Provide the [X, Y] coordinate of the cell's center where the given text is located.  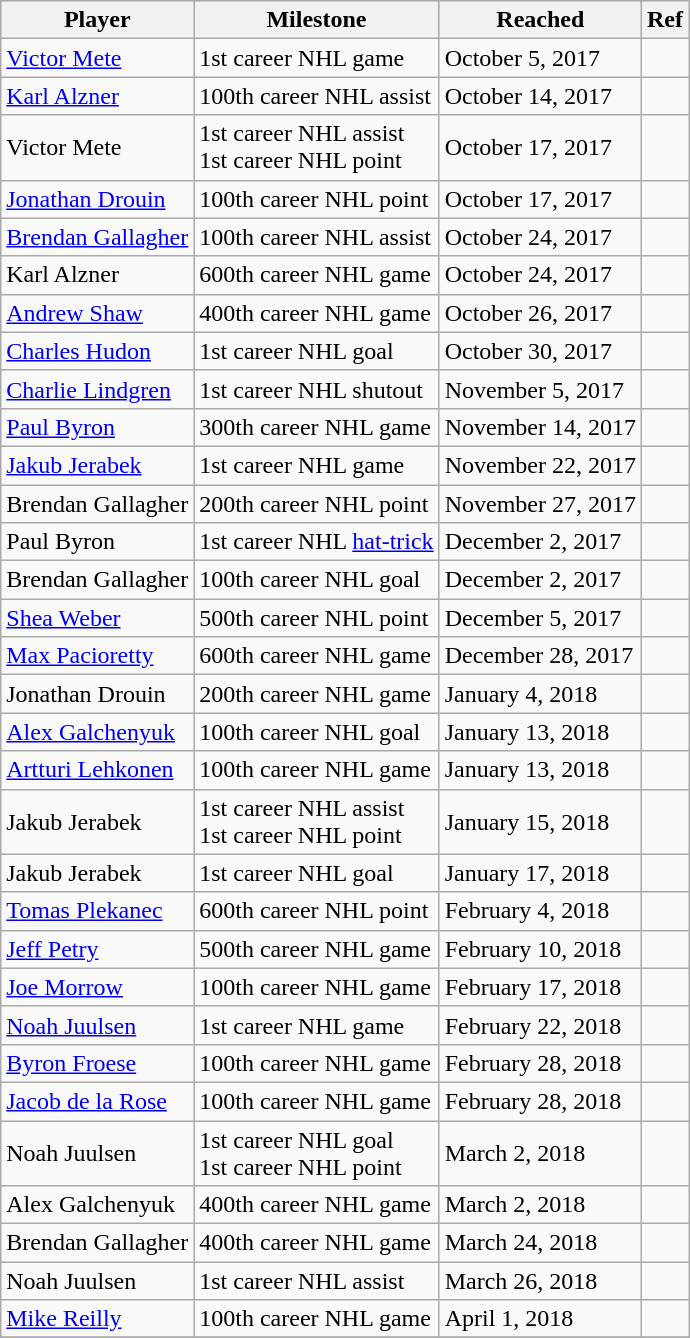
January 15, 2018 [540, 822]
Tomas Plekanec [98, 911]
December 28, 2017 [540, 656]
500th career NHL game [316, 949]
November 14, 2017 [540, 427]
Player [98, 20]
Charles Hudon [98, 351]
December 5, 2017 [540, 618]
March 26, 2018 [540, 1281]
100th career NHL point [316, 199]
Shea Weber [98, 618]
Milestone [316, 20]
Andrew Shaw [98, 313]
February 4, 2018 [540, 911]
Byron Froese [98, 1063]
March 24, 2018 [540, 1243]
February 22, 2018 [540, 1025]
Max Pacioretty [98, 656]
Charlie Lindgren [98, 389]
October 26, 2017 [540, 313]
1st career NHL shutout [316, 389]
200th career NHL game [316, 694]
Artturi Lehkonen [98, 770]
Mike Reilly [98, 1319]
Ref [666, 20]
500th career NHL point [316, 618]
Jeff Petry [98, 949]
Reached [540, 20]
300th career NHL game [316, 427]
October 30, 2017 [540, 351]
600th career NHL point [316, 911]
November 22, 2017 [540, 465]
February 17, 2018 [540, 987]
1st career NHL hat-trick [316, 542]
October 5, 2017 [540, 58]
April 1, 2018 [540, 1319]
200th career NHL point [316, 503]
November 27, 2017 [540, 503]
1st career NHL assist [316, 1281]
January 4, 2018 [540, 694]
February 10, 2018 [540, 949]
October 14, 2017 [540, 96]
November 5, 2017 [540, 389]
Joe Morrow [98, 987]
1st career NHL goal1st career NHL point [316, 1152]
January 17, 2018 [540, 873]
Jacob de la Rose [98, 1101]
